Detect which cell encompasses the target text, then output its (x, y) center coordinate. 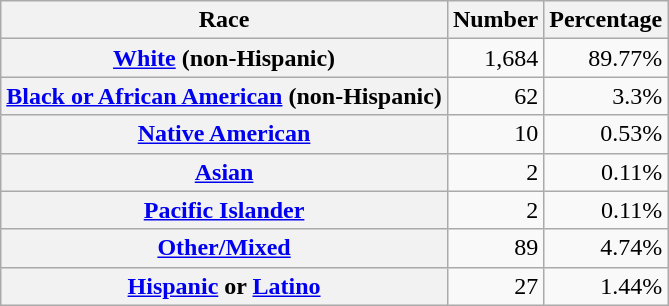
Other/Mixed (224, 248)
27 (495, 286)
10 (495, 134)
1,684 (495, 58)
Number (495, 20)
0.53% (606, 134)
89 (495, 248)
Percentage (606, 20)
62 (495, 96)
4.74% (606, 248)
Race (224, 20)
Pacific Islander (224, 210)
89.77% (606, 58)
Hispanic or Latino (224, 286)
Black or African American (non-Hispanic) (224, 96)
3.3% (606, 96)
Native American (224, 134)
White (non-Hispanic) (224, 58)
Asian (224, 172)
1.44% (606, 286)
